Identify which cell holds the provided text, then report its [x, y] central coordinate. 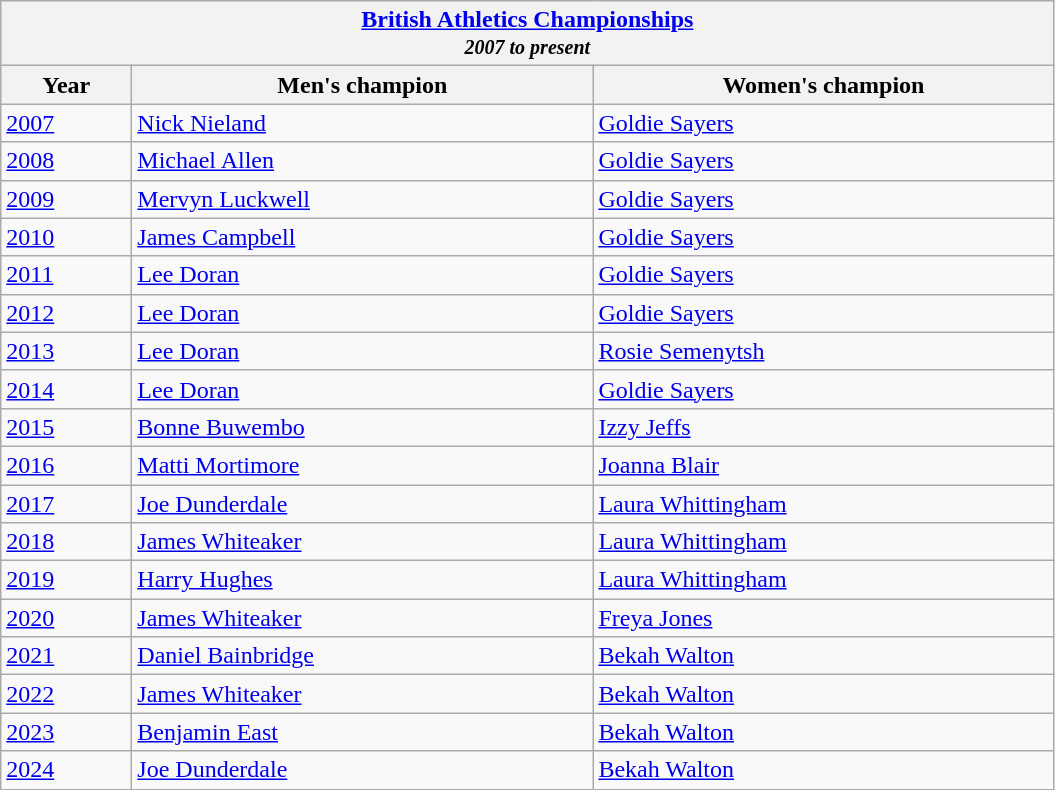
Matti Mortimore [362, 465]
Daniel Bainbridge [362, 656]
Mervyn Luckwell [362, 199]
Rosie Semenytsh [824, 351]
2008 [66, 161]
Freya Jones [824, 618]
2014 [66, 389]
Men's champion [362, 85]
Harry Hughes [362, 580]
2018 [66, 542]
Izzy Jeffs [824, 427]
Joanna Blair [824, 465]
2009 [66, 199]
Nick Nieland [362, 123]
2020 [66, 618]
James Campbell [362, 237]
2019 [66, 580]
2024 [66, 770]
2017 [66, 503]
Benjamin East [362, 732]
British Athletics Championships2007 to present [528, 34]
2021 [66, 656]
Bonne Buwembo [362, 427]
2022 [66, 694]
2023 [66, 732]
2016 [66, 465]
Year [66, 85]
2010 [66, 237]
Michael Allen [362, 161]
2012 [66, 313]
2011 [66, 275]
2015 [66, 427]
Women's champion [824, 85]
2007 [66, 123]
2013 [66, 351]
